Provide the (X, Y) coordinate of the cell's center where the given text is located.  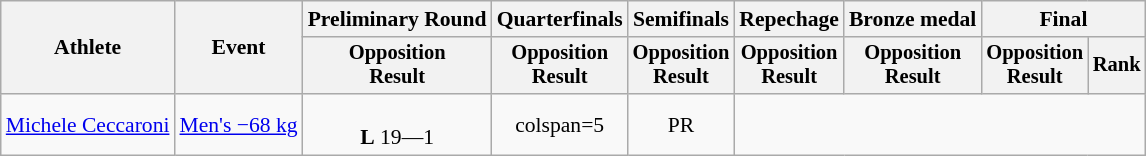
Quarterfinals (560, 19)
Event (238, 48)
Final (1063, 19)
Bronze medal (912, 19)
PR (682, 124)
Semifinals (682, 19)
Preliminary Round (398, 19)
colspan=5 (560, 124)
L 19—1 (398, 124)
Rank (1117, 66)
Athlete (88, 48)
Men's −68 kg (238, 124)
Michele Ceccaroni (88, 124)
Repechage (789, 19)
